Return the (x, y) coordinate for the center point of the cell that contains the specified text.  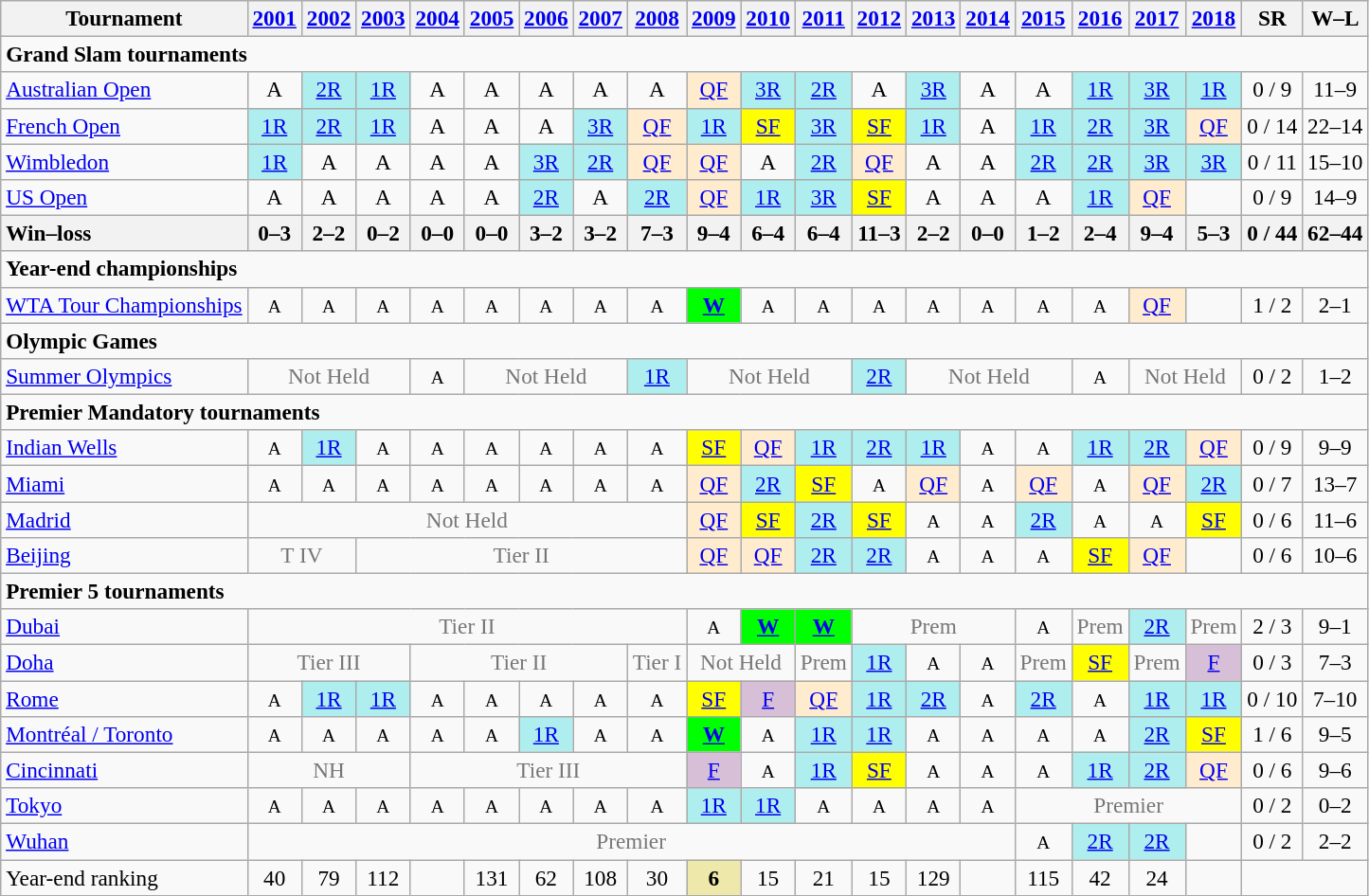
0 / 7 (1272, 483)
Madrid (124, 519)
62–44 (1336, 233)
1 / 2 (1272, 305)
129 (934, 877)
30 (657, 877)
2011 (823, 18)
15–10 (1336, 161)
7–10 (1336, 698)
Doha (124, 662)
Premier 5 tournaments (684, 591)
24 (1157, 877)
Tier I (657, 662)
40 (275, 877)
2008 (657, 18)
2003 (383, 18)
2015 (1043, 18)
NH (329, 770)
131 (491, 877)
Tournament (124, 18)
0 / 3 (1272, 662)
Dubai (124, 627)
Year-end championships (684, 269)
2005 (491, 18)
2013 (934, 18)
14–9 (1336, 197)
0 / 11 (1272, 161)
Summer Olympics (124, 376)
2002 (328, 18)
0 / 14 (1272, 126)
Rome (124, 698)
2018 (1214, 18)
2004 (438, 18)
2001 (275, 18)
11–6 (1336, 519)
0 / 44 (1272, 233)
US Open (124, 197)
Australian Open (124, 90)
Wuhan (124, 841)
Grand Slam tournaments (684, 54)
22–14 (1336, 126)
2–1 (1336, 305)
SR (1272, 18)
5–3 (1214, 233)
Montréal / Toronto (124, 734)
79 (328, 877)
Tokyo (124, 805)
Beijing (124, 555)
9–5 (1336, 734)
112 (383, 877)
115 (1043, 877)
9–1 (1336, 627)
Miami (124, 483)
0–3 (275, 233)
French Open (124, 126)
T IV (301, 555)
1 / 6 (1272, 734)
108 (601, 877)
21 (823, 877)
2 / 3 (1272, 627)
Cincinnati (124, 770)
2014 (987, 18)
6 (714, 877)
W–L (1336, 18)
13–7 (1336, 483)
2007 (601, 18)
Indian Wells (124, 448)
2006 (546, 18)
2009 (714, 18)
2–4 (1100, 233)
62 (546, 877)
Premier Mandatory tournaments (684, 412)
Year-end ranking (124, 877)
0 / 10 (1272, 698)
9–9 (1336, 448)
WTA Tour Championships (124, 305)
42 (1100, 877)
2010 (767, 18)
2016 (1100, 18)
9–6 (1336, 770)
11–3 (879, 233)
2017 (1157, 18)
Olympic Games (684, 340)
2012 (879, 18)
10–6 (1336, 555)
Win–loss (124, 233)
11–9 (1336, 90)
Wimbledon (124, 161)
